Extract the [x, y] coordinate from the center of the cell holding the provided text.  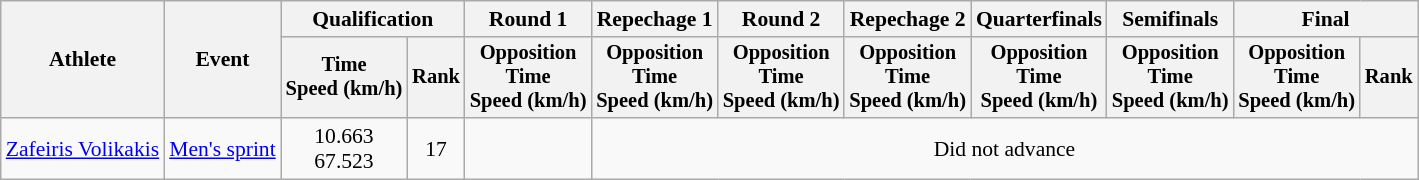
Semifinals [1170, 19]
Round 2 [782, 19]
Did not advance [1004, 148]
Qualification [373, 19]
TimeSpeed (km/h) [344, 78]
Quarterfinals [1039, 19]
Zafeiris Volikakis [82, 148]
Repechage 1 [654, 19]
Final [1325, 19]
17 [436, 148]
Repechage 2 [908, 19]
Men's sprint [222, 148]
10.66367.523 [344, 148]
Athlete [82, 60]
Event [222, 60]
Round 1 [528, 19]
